Capture the cell that displays the provided text and extract its [x, y] central coordinate. 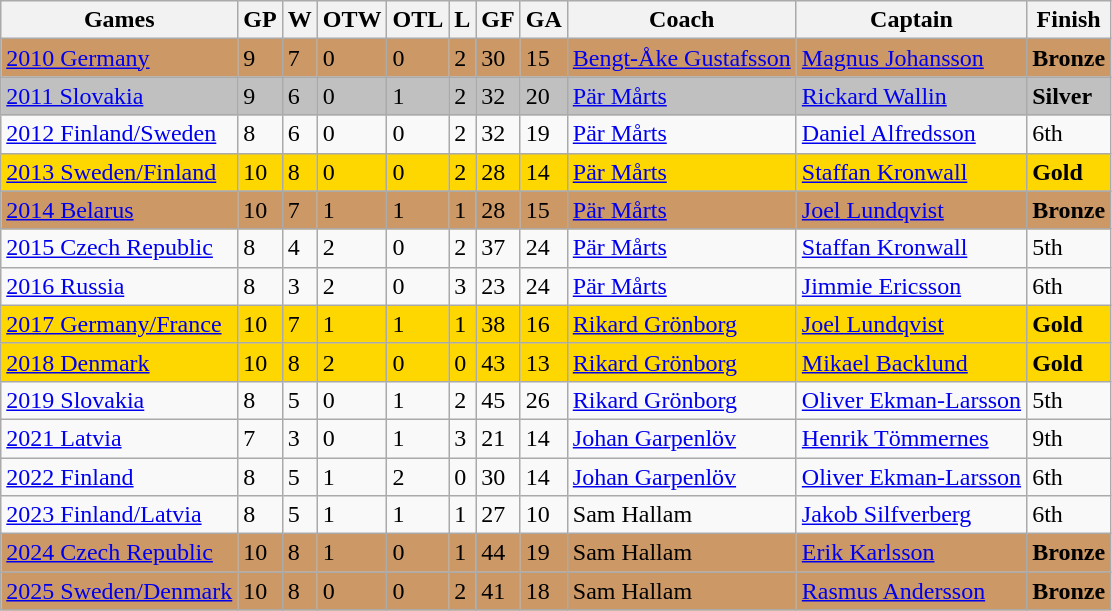
Magnus Johansson [911, 58]
Rickard Wallin [911, 96]
2025 Sweden/Denmark [120, 591]
GP [260, 20]
41 [498, 591]
Jimmie Ericsson [911, 286]
OTW [352, 20]
2023 Finland/Latvia [120, 515]
2011 Slovakia [120, 96]
27 [498, 515]
2022 Finland [120, 477]
2018 Denmark [120, 362]
37 [498, 248]
Erik Karlsson [911, 553]
W [300, 20]
2013 Sweden/Finland [120, 172]
Finish [1069, 20]
2021 Latvia [120, 438]
26 [544, 400]
21 [498, 438]
Silver [1069, 96]
2016 Russia [120, 286]
23 [498, 286]
45 [498, 400]
Games [120, 20]
2014 Belarus [120, 210]
2024 Czech Republic [120, 553]
43 [498, 362]
44 [498, 553]
Rasmus Andersson [911, 591]
38 [498, 324]
2019 Slovakia [120, 400]
GF [498, 20]
18 [544, 591]
Captain [911, 20]
2017 Germany/France [120, 324]
2010 Germany [120, 58]
4 [300, 248]
Henrik Tömmernes [911, 438]
2012 Finland/Sweden [120, 134]
OTL [418, 20]
Daniel Alfredsson [911, 134]
13 [544, 362]
Jakob Silfverberg [911, 515]
Mikael Backlund [911, 362]
L [462, 20]
20 [544, 96]
Bengt-Åke Gustafsson [682, 58]
GA [544, 20]
Coach [682, 20]
2015 Czech Republic [120, 248]
16 [544, 324]
9th [1069, 438]
